For the text-containing cell, return its midpoint in [x, y] coordinate format. 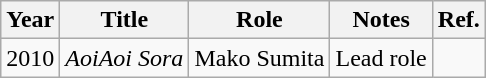
Mako Sumita [260, 58]
Role [260, 20]
Title [124, 20]
Lead role [381, 58]
AoiAoi Sora [124, 58]
2010 [30, 58]
Ref. [458, 20]
Year [30, 20]
Notes [381, 20]
